Scan for the cell matching the given text and deliver its [x, y] coordinate at center. 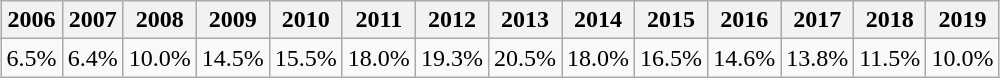
2006 [32, 20]
13.8% [818, 58]
2012 [452, 20]
14.5% [232, 58]
2010 [306, 20]
2014 [598, 20]
2013 [524, 20]
6.5% [32, 58]
2008 [160, 20]
2007 [92, 20]
15.5% [306, 58]
2016 [744, 20]
16.5% [672, 58]
11.5% [890, 58]
20.5% [524, 58]
14.6% [744, 58]
2017 [818, 20]
2011 [378, 20]
2015 [672, 20]
19.3% [452, 58]
6.4% [92, 58]
2009 [232, 20]
2019 [962, 20]
2018 [890, 20]
